Search for the cell housing the specified text and yield its (X, Y) center coordinate. 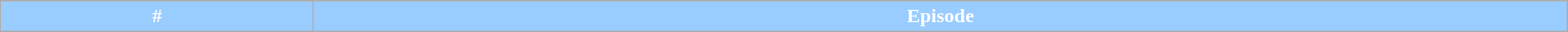
Episode (940, 16)
# (157, 16)
